From the cell containing the given text, extract its center point as (X, Y) coordinate. 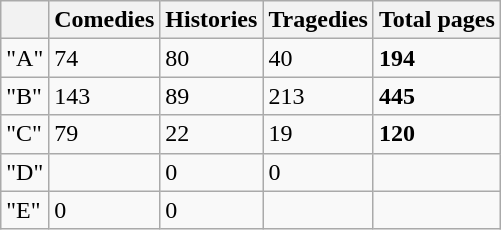
213 (318, 96)
Histories (212, 20)
"D" (25, 172)
Total pages (436, 20)
19 (318, 134)
22 (212, 134)
"E" (25, 210)
Comedies (104, 20)
79 (104, 134)
40 (318, 58)
143 (104, 96)
"A" (25, 58)
445 (436, 96)
89 (212, 96)
194 (436, 58)
"C" (25, 134)
74 (104, 58)
"B" (25, 96)
120 (436, 134)
80 (212, 58)
Tragedies (318, 20)
